Return the (X, Y) coordinate for the center point of the cell that contains the specified text.  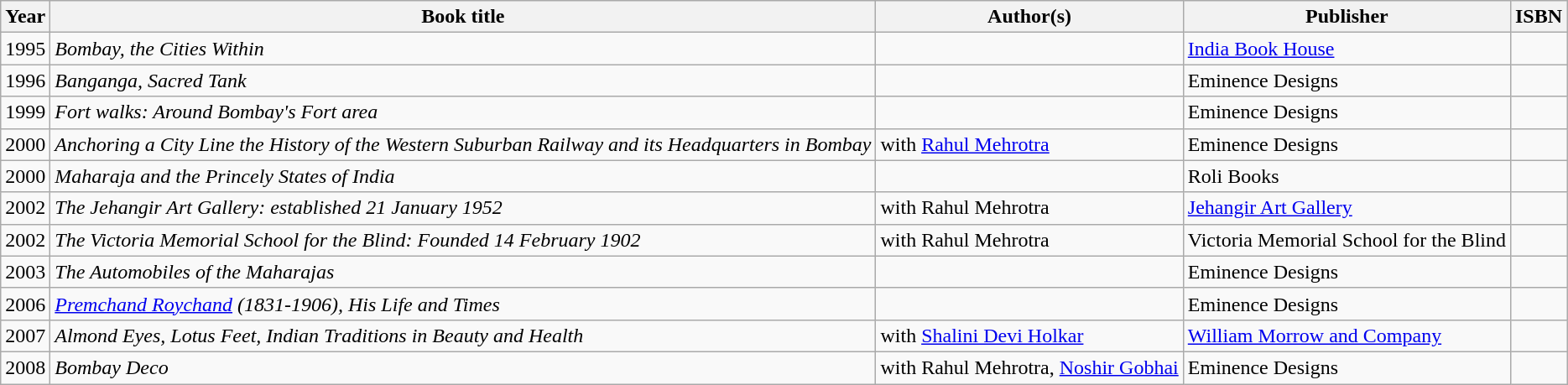
The Automobiles of the Maharajas (463, 272)
Maharaja and the Princely States of India (463, 176)
Roli Books (1347, 176)
Banganga, Sacred Tank (463, 81)
1996 (25, 81)
with Rahul Mehrotra, Noshir Gobhai (1029, 367)
2003 (25, 272)
2006 (25, 304)
Author(s) (1029, 17)
Premchand Roychand (1831-1906), His Life and Times (463, 304)
Bombay, the Cities Within (463, 49)
India Book House (1347, 49)
Book title (463, 17)
Jehangir Art Gallery (1347, 208)
Bombay Deco (463, 367)
with Shalini Devi Holkar (1029, 336)
Year (25, 17)
1995 (25, 49)
2008 (25, 367)
Fort walks: Around Bombay's Fort area (463, 112)
William Morrow and Company (1347, 336)
The Jehangir Art Gallery: established 21 January 1952 (463, 208)
Anchoring a City Line the History of the Western Suburban Railway and its Headquarters in Bombay (463, 144)
Almond Eyes, Lotus Feet, Indian Traditions in Beauty and Health (463, 336)
2007 (25, 336)
Victoria Memorial School for the Blind (1347, 240)
The Victoria Memorial School for the Blind: Founded 14 February 1902 (463, 240)
Publisher (1347, 17)
ISBN (1539, 17)
1999 (25, 112)
